Search for the cell housing the specified text and yield its [X, Y] center coordinate. 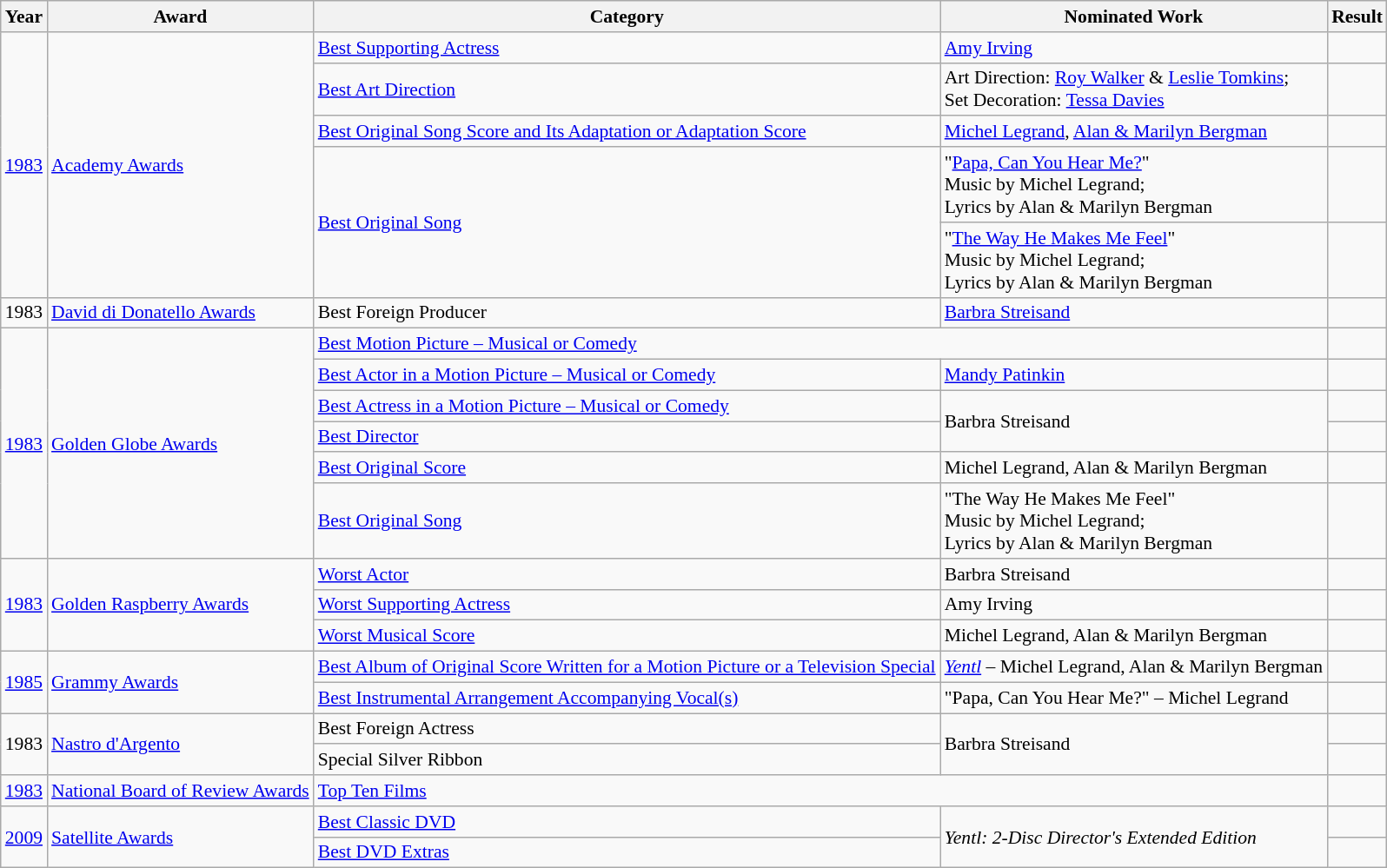
Golden Globe Awards [181, 443]
Best DVD Extras [627, 852]
Best Instrumental Arrangement Accompanying Vocal(s) [627, 698]
Top Ten Films [820, 791]
2009 [24, 838]
Special Silver Ribbon [627, 760]
Best Director [627, 437]
National Board of Review Awards [181, 791]
Golden Raspberry Awards [181, 605]
1985 [24, 683]
Award [181, 17]
Academy Awards [181, 165]
Grammy Awards [181, 683]
Nastro d'Argento [181, 744]
Best Supporting Actress [627, 48]
"Papa, Can You Hear Me?" – Michel Legrand [1133, 698]
Satellite Awards [181, 838]
Best Art Direction [627, 89]
Worst Supporting Actress [627, 605]
Best Album of Original Score Written for a Motion Picture or a Television Special [627, 667]
Yentl – Michel Legrand, Alan & Marilyn Bergman [1133, 667]
Worst Musical Score [627, 636]
"Papa, Can You Hear Me?" Music by Michel Legrand; Lyrics by Alan & Marilyn Bergman [1133, 184]
Best Original Song Score and Its Adaptation or Adaptation Score [627, 132]
Best Foreign Producer [627, 313]
Art Direction: Roy Walker & Leslie Tomkins; Set Decoration: Tessa Davies [1133, 89]
Result [1357, 17]
Nominated Work [1133, 17]
Worst Actor [627, 574]
Best Actress in a Motion Picture – Musical or Comedy [627, 406]
David di Donatello Awards [181, 313]
Best Foreign Actress [627, 729]
Best Original Score [627, 468]
Category [627, 17]
Yentl: 2-Disc Director's Extended Edition [1133, 838]
Mandy Patinkin [1133, 375]
Best Motion Picture – Musical or Comedy [820, 344]
Best Actor in a Motion Picture – Musical or Comedy [627, 375]
Year [24, 17]
Best Classic DVD [627, 822]
